Return (X, Y) of the center of cell containing provided text 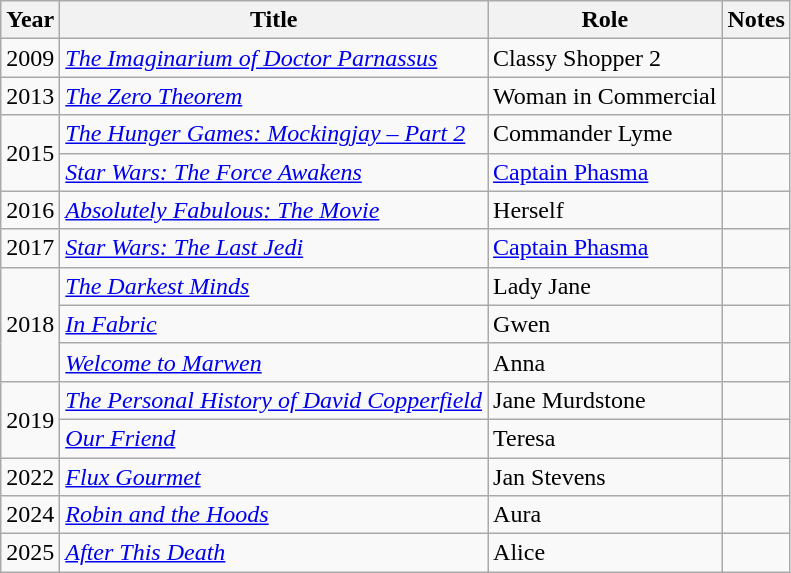
Absolutely Fabulous: The Movie (274, 210)
Woman in Commercial (605, 96)
Year (30, 20)
2016 (30, 210)
Role (605, 20)
2009 (30, 58)
Jane Murdstone (605, 400)
In Fabric (274, 324)
Jan Stevens (605, 477)
Title (274, 20)
2024 (30, 515)
Robin and the Hoods (274, 515)
Star Wars: The Force Awakens (274, 172)
Classy Shopper 2 (605, 58)
Lady Jane (605, 286)
2015 (30, 153)
Our Friend (274, 438)
The Zero Theorem (274, 96)
Anna (605, 362)
Alice (605, 553)
Notes (756, 20)
Flux Gourmet (274, 477)
2019 (30, 419)
Aura (605, 515)
2025 (30, 553)
After This Death (274, 553)
Gwen (605, 324)
2017 (30, 248)
Herself (605, 210)
The Personal History of David Copperfield (274, 400)
Star Wars: The Last Jedi (274, 248)
Welcome to Marwen (274, 362)
Commander Lyme (605, 134)
The Imaginarium of Doctor Parnassus (274, 58)
The Darkest Minds (274, 286)
2022 (30, 477)
2013 (30, 96)
Teresa (605, 438)
The Hunger Games: Mockingjay – Part 2 (274, 134)
2018 (30, 324)
